Return [X, Y] of the center of cell containing provided text 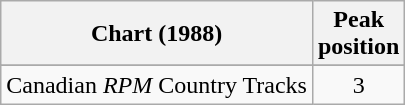
Canadian RPM Country Tracks [157, 85]
Peakposition [358, 34]
3 [358, 85]
Chart (1988) [157, 34]
